From the cell containing the given text, extract its center point as (x, y) coordinate. 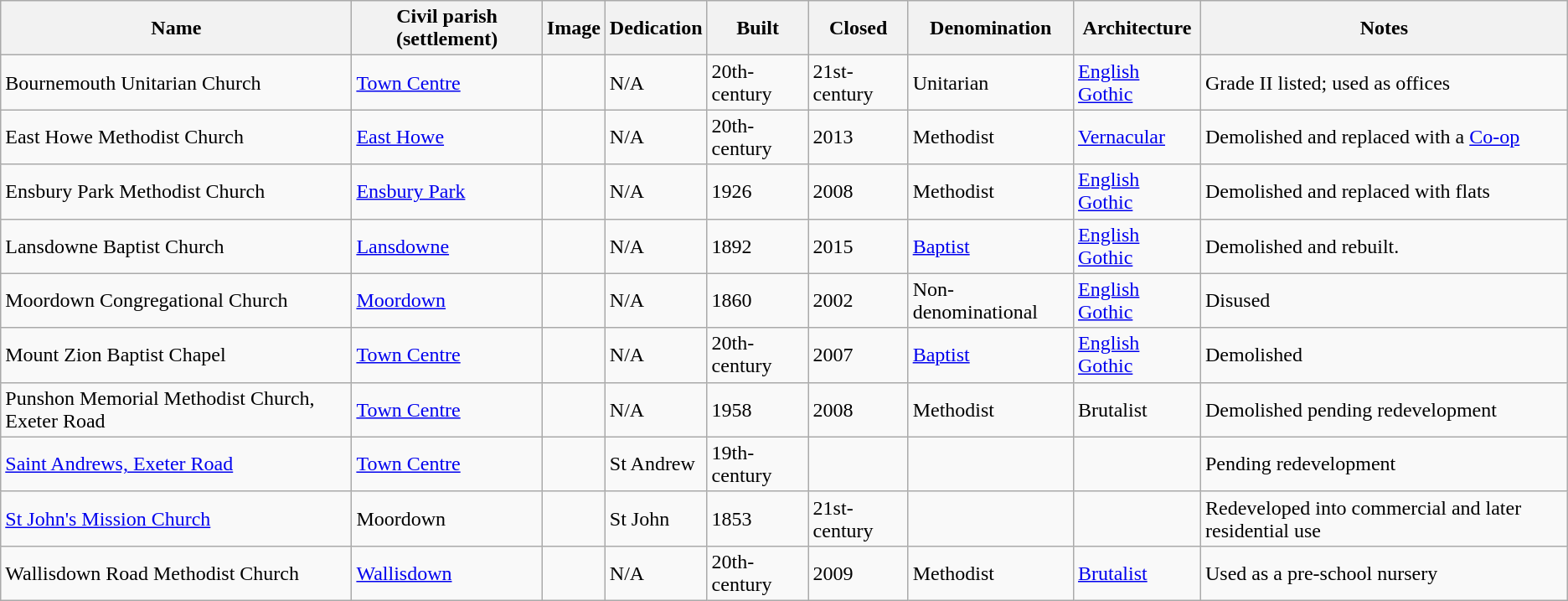
Disused (1384, 300)
1860 (757, 300)
Ensbury Park Methodist Church (176, 191)
St John's Mission Church (176, 518)
Demolished and replaced with a Co-op (1384, 137)
2009 (858, 573)
1853 (757, 518)
Lansdowne Baptist Church (176, 246)
Closed (858, 28)
1958 (757, 409)
Lansdowne (447, 246)
Demolished and replaced with flats (1384, 191)
Punshon Memorial Methodist Church, Exeter Road (176, 409)
2007 (858, 355)
Image (573, 28)
Bournemouth Unitarian Church (176, 82)
Notes (1384, 28)
Name (176, 28)
East Howe Methodist Church (176, 137)
Demolished and rebuilt. (1384, 246)
Denomination (990, 28)
Pending redevelopment (1384, 464)
1892 (757, 246)
2015 (858, 246)
Vernacular (1137, 137)
St Andrew (656, 464)
2002 (858, 300)
Demolished pending redevelopment (1384, 409)
Saint Andrews, Exeter Road (176, 464)
Wallisdown (447, 573)
Wallisdown Road Methodist Church (176, 573)
Architecture (1137, 28)
Unitarian (990, 82)
East Howe (447, 137)
Moordown Congregational Church (176, 300)
Dedication (656, 28)
Mount Zion Baptist Chapel (176, 355)
Civil parish (settlement) (447, 28)
1926 (757, 191)
Used as a pre-school nursery (1384, 573)
Built (757, 28)
Demolished (1384, 355)
Grade II listed; used as offices (1384, 82)
2013 (858, 137)
19th-century (757, 464)
Non-denominational (990, 300)
St John (656, 518)
Ensbury Park (447, 191)
Redeveloped into commercial and later residential use (1384, 518)
